For the text-containing cell, return its midpoint in (X, Y) coordinate format. 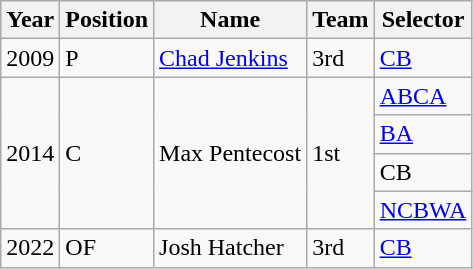
OF (107, 248)
BA (423, 134)
2009 (30, 58)
2014 (30, 153)
ABCA (423, 96)
1st (341, 153)
NCBWA (423, 210)
Max Pentecost (230, 153)
Chad Jenkins (230, 58)
Josh Hatcher (230, 248)
Name (230, 20)
Selector (423, 20)
P (107, 58)
Position (107, 20)
2022 (30, 248)
C (107, 153)
Year (30, 20)
Team (341, 20)
